Detect which cell encompasses the target text, then output its [x, y] center coordinate. 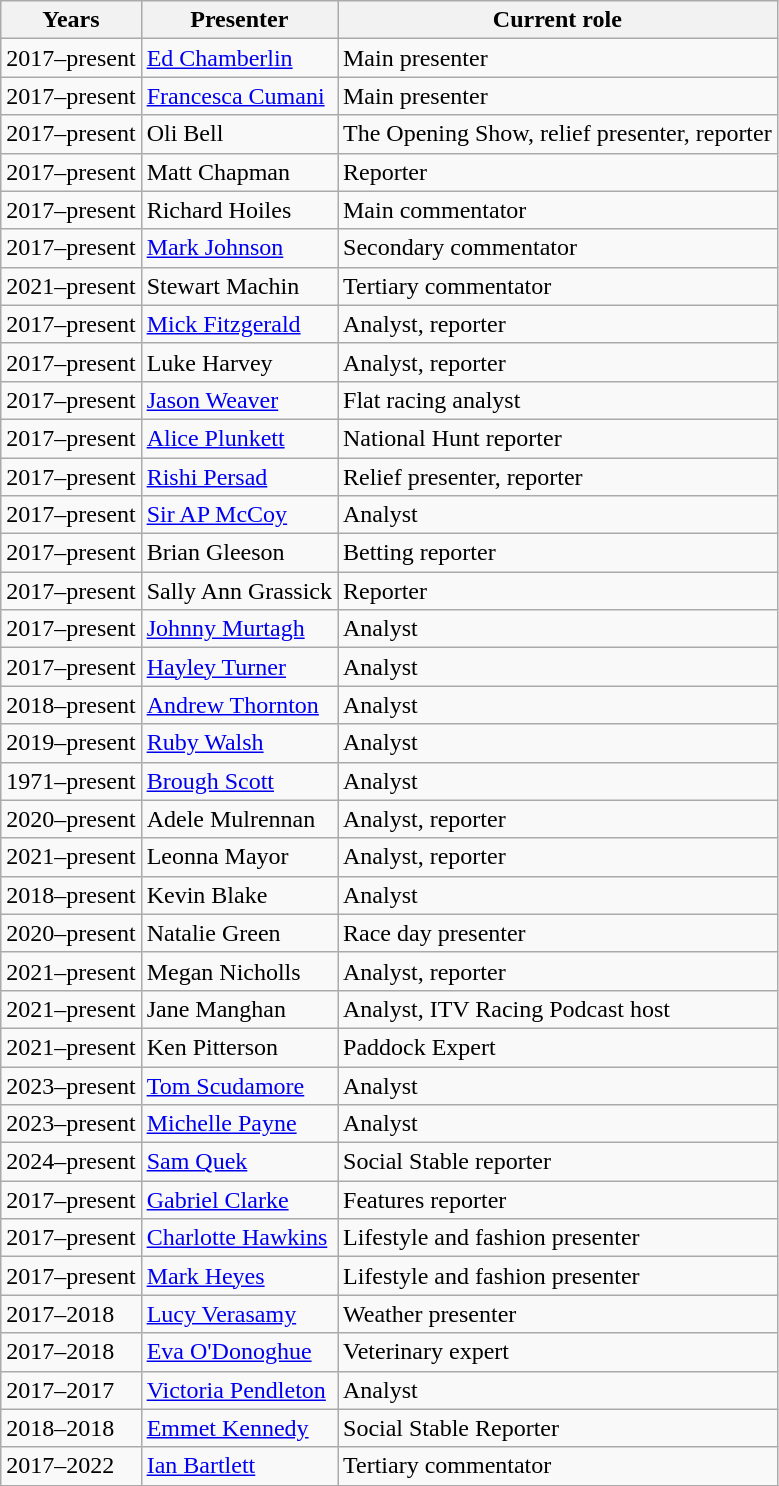
Lucy Verasamy [239, 1314]
Tom Scudamore [239, 1085]
Michelle Payne [239, 1124]
Relief presenter, reporter [558, 477]
1971–present [71, 781]
Victoria Pendleton [239, 1390]
Paddock Expert [558, 1047]
Years [71, 20]
Mark Heyes [239, 1276]
Emmet Kennedy [239, 1428]
Current role [558, 20]
Natalie Green [239, 933]
2017–2017 [71, 1390]
Eva O'Donoghue [239, 1352]
Hayley Turner [239, 667]
Matt Chapman [239, 172]
Rishi Persad [239, 477]
Mick Fitzgerald [239, 324]
Jane Manghan [239, 1009]
Analyst, ITV Racing Podcast host [558, 1009]
Megan Nicholls [239, 971]
Betting reporter [558, 553]
Social Stable Reporter [558, 1428]
Sally Ann Grassick [239, 591]
National Hunt reporter [558, 438]
2018–2018 [71, 1428]
Leonna Mayor [239, 857]
2019–present [71, 743]
Secondary commentator [558, 248]
Sir AP McCoy [239, 515]
Sam Quek [239, 1162]
Brough Scott [239, 781]
Brian Gleeson [239, 553]
Race day presenter [558, 933]
2024–present [71, 1162]
Flat racing analyst [558, 400]
Ed Chamberlin [239, 58]
Francesca Cumani [239, 96]
Weather presenter [558, 1314]
Main commentator [558, 210]
Luke Harvey [239, 362]
Kevin Blake [239, 895]
Ken Pitterson [239, 1047]
Andrew Thornton [239, 705]
Features reporter [558, 1200]
Veterinary expert [558, 1352]
Charlotte Hawkins [239, 1238]
The Opening Show, relief presenter, reporter [558, 134]
Alice Plunkett [239, 438]
Richard Hoiles [239, 210]
Presenter [239, 20]
Adele Mulrennan [239, 819]
Ian Bartlett [239, 1466]
2017–2022 [71, 1466]
Oli Bell [239, 134]
Social Stable reporter [558, 1162]
Johnny Murtagh [239, 629]
Ruby Walsh [239, 743]
Mark Johnson [239, 248]
Jason Weaver [239, 400]
Stewart Machin [239, 286]
Gabriel Clarke [239, 1200]
